Scan for the cell matching the given text and deliver its [X, Y] coordinate at center. 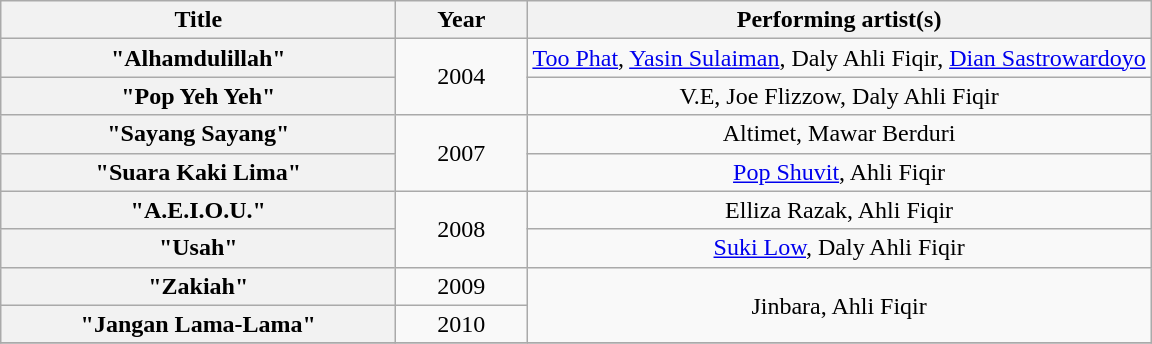
Year [462, 20]
"Usah" [198, 248]
"Sayang Sayang" [198, 134]
"Jangan Lama-Lama" [198, 324]
V.E, Joe Flizzow, Daly Ahli Fiqir [839, 96]
"Alhamdulillah" [198, 58]
Suki Low, Daly Ahli Fiqir [839, 248]
"A.E.I.O.U." [198, 210]
2010 [462, 324]
Pop Shuvit, Ahli Fiqir [839, 172]
2009 [462, 286]
Too Phat, Yasin Sulaiman, Daly Ahli Fiqir, Dian Sastrowardoyo [839, 58]
"Suara Kaki Lima" [198, 172]
2004 [462, 77]
Performing artist(s) [839, 20]
"Zakiah" [198, 286]
2007 [462, 153]
Altimet, Mawar Berduri [839, 134]
Jinbara, Ahli Fiqir [839, 305]
2008 [462, 229]
Title [198, 20]
"Pop Yeh Yeh" [198, 96]
Elliza Razak, Ahli Fiqir [839, 210]
